Extract the (X, Y) coordinate from the center of the cell holding the provided text.  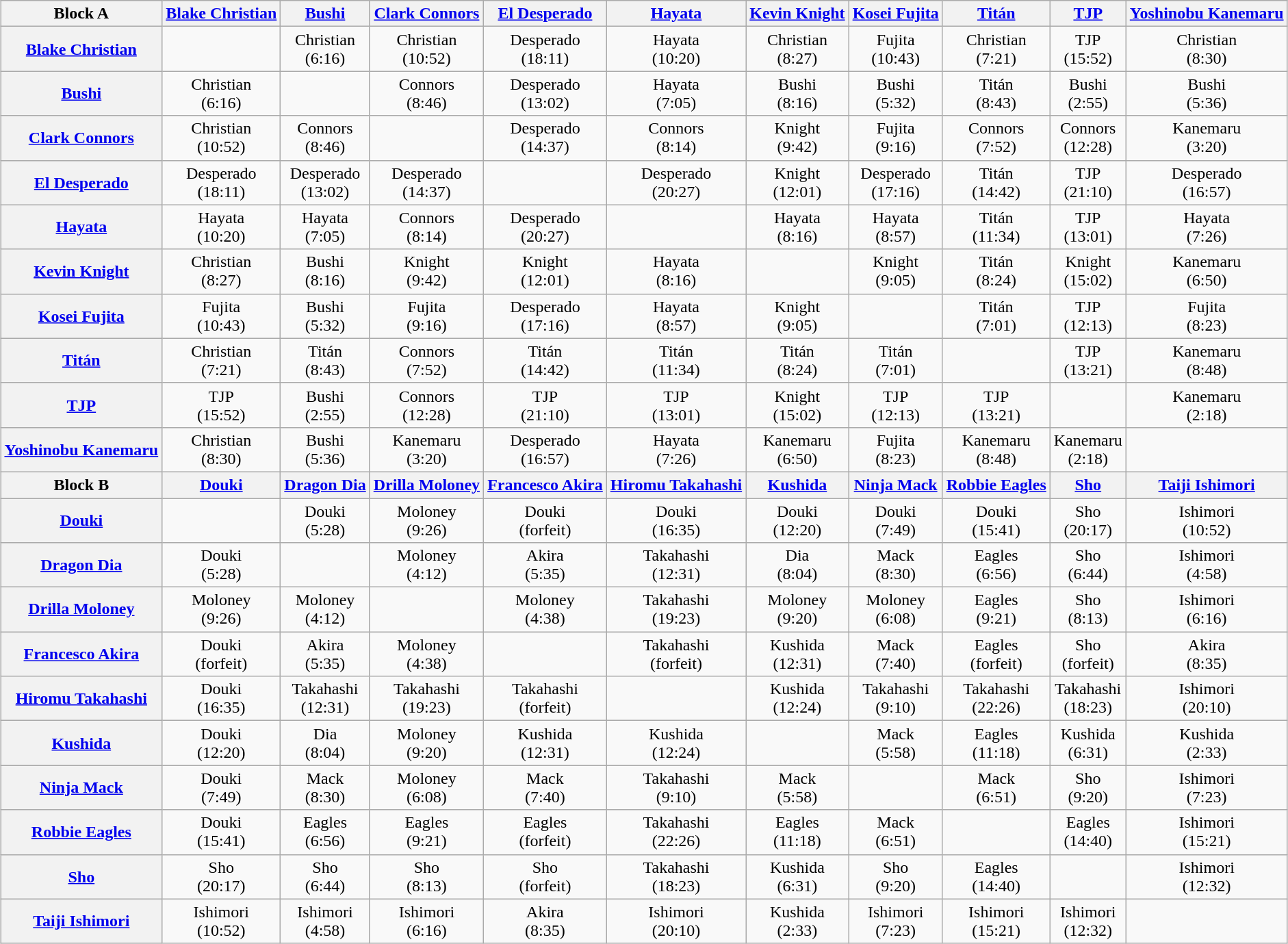
Block B (81, 485)
Block A (81, 14)
